For the text-containing cell, return its midpoint in [X, Y] coordinate format. 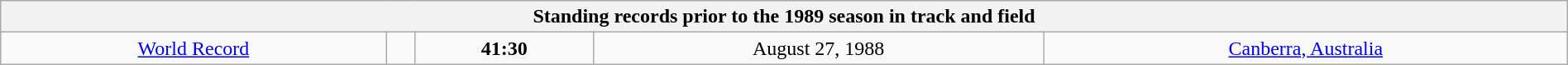
Standing records prior to the 1989 season in track and field [784, 17]
World Record [194, 48]
41:30 [504, 48]
August 27, 1988 [819, 48]
Canberra, Australia [1305, 48]
